Pinpoint the cell where the given text exists, returning its [x, y] midpoint coordinate. 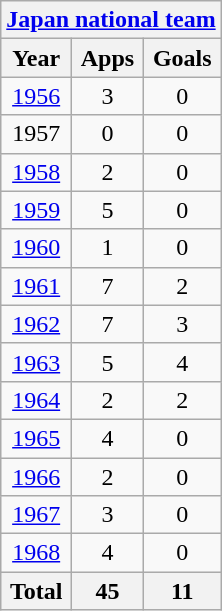
1957 [36, 134]
Total [36, 591]
1965 [36, 438]
1960 [36, 248]
1 [108, 248]
Apps [108, 58]
Goals [182, 58]
1959 [36, 210]
1956 [36, 96]
1967 [36, 515]
45 [108, 591]
1968 [36, 553]
Year [36, 58]
1966 [36, 477]
1964 [36, 400]
Japan national team [111, 20]
11 [182, 591]
1962 [36, 324]
1958 [36, 172]
1963 [36, 362]
1961 [36, 286]
